From the cell containing the given text, extract its center point as (x, y) coordinate. 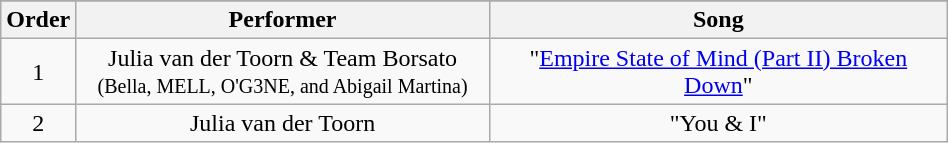
1 (38, 72)
Julia van der Toorn & Team Borsato(Bella, MELL, O'G3NE, and Abigail Martina) (283, 72)
Order (38, 20)
"Empire State of Mind (Part II) Broken Down" (718, 72)
Performer (283, 20)
"You & I" (718, 123)
Song (718, 20)
Julia van der Toorn (283, 123)
2 (38, 123)
